Determine the [x, y] coordinate at the center of the cell enclosing the given text.  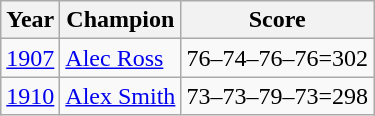
1910 [30, 96]
Alex Smith [120, 96]
Champion [120, 20]
Score [278, 20]
76–74–76–76=302 [278, 58]
Year [30, 20]
Alec Ross [120, 58]
1907 [30, 58]
73–73–79–73=298 [278, 96]
